Locate the cell with the specified text and output its [x, y] center coordinate. 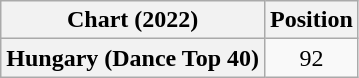
Position [312, 20]
Hungary (Dance Top 40) [133, 58]
92 [312, 58]
Chart (2022) [133, 20]
